Find where the given text appears and provide that cell's center as (X, Y) coordinate. 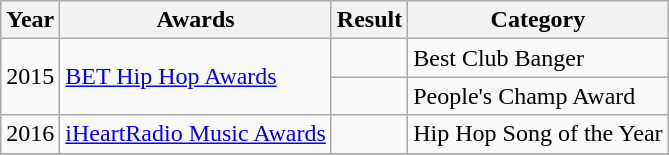
Best Club Banger (538, 58)
Hip Hop Song of the Year (538, 134)
2015 (30, 77)
BET Hip Hop Awards (196, 77)
iHeartRadio Music Awards (196, 134)
Category (538, 20)
People's Champ Award (538, 96)
2016 (30, 134)
Year (30, 20)
Result (369, 20)
Awards (196, 20)
